Extract the [x, y] coordinate from the center of the cell holding the provided text.  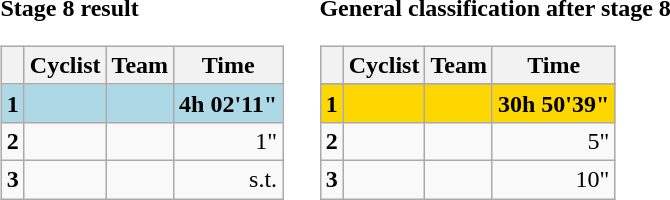
5" [553, 141]
30h 50'39" [553, 103]
1" [228, 141]
s.t. [228, 179]
10" [553, 179]
4h 02'11" [228, 103]
